Pinpoint the cell where the given text exists, returning its [x, y] midpoint coordinate. 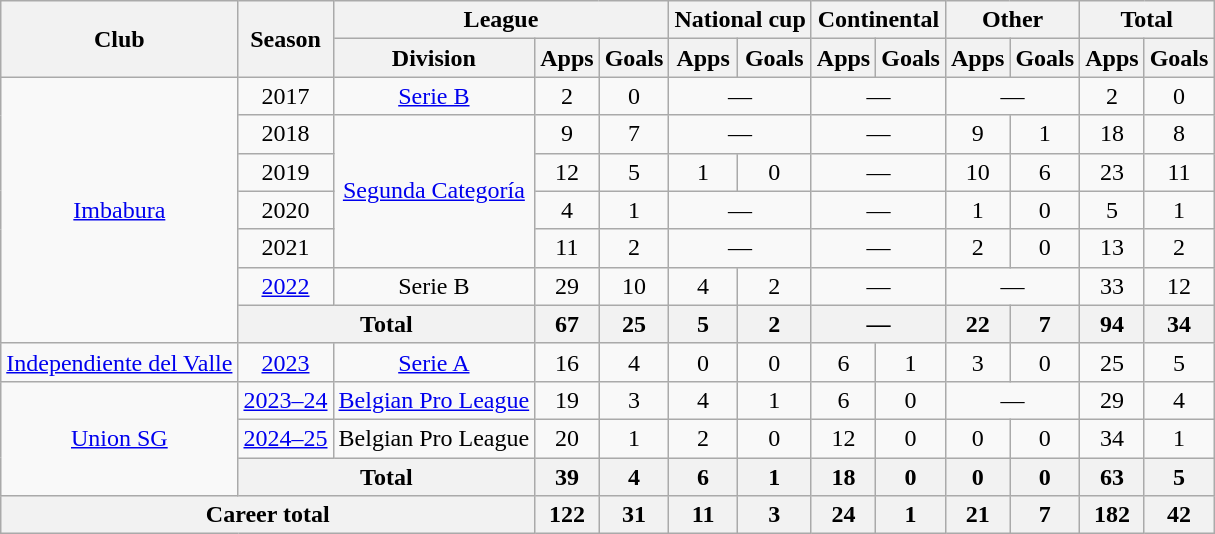
Division [434, 58]
122 [567, 515]
19 [567, 400]
2017 [286, 96]
8 [1179, 134]
Imbabura [120, 210]
24 [843, 515]
2020 [286, 210]
13 [1112, 248]
Club [120, 39]
League [501, 20]
Career total [268, 515]
2018 [286, 134]
67 [567, 324]
94 [1112, 324]
63 [1112, 477]
33 [1112, 286]
Segunda Categoría [434, 191]
16 [567, 362]
Union SG [120, 438]
2022 [286, 286]
31 [634, 515]
22 [977, 324]
23 [1112, 172]
20 [567, 438]
2023–24 [286, 400]
2019 [286, 172]
2023 [286, 362]
Other [1012, 20]
Serie A [434, 362]
182 [1112, 515]
39 [567, 477]
Continental [878, 20]
National cup [740, 20]
42 [1179, 515]
2021 [286, 248]
Season [286, 39]
2024–25 [286, 438]
Independiente del Valle [120, 362]
21 [977, 515]
